Locate the cell with the specified text and output its [X, Y] center coordinate. 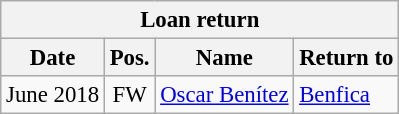
Pos. [129, 58]
Benfica [346, 95]
FW [129, 95]
Oscar Benítez [224, 95]
Date [53, 58]
June 2018 [53, 95]
Name [224, 58]
Loan return [200, 20]
Return to [346, 58]
